Determine the [x, y] coordinate at the center of the cell enclosing the given text.  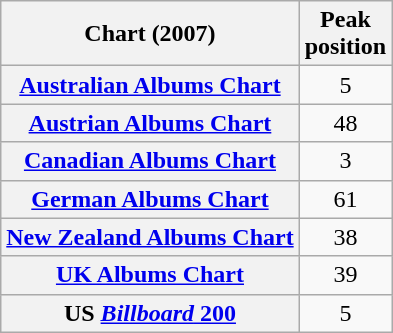
48 [345, 123]
Australian Albums Chart [150, 85]
Canadian Albums Chart [150, 161]
Peakposition [345, 34]
US Billboard 200 [150, 313]
39 [345, 275]
UK Albums Chart [150, 275]
Chart (2007) [150, 34]
New Zealand Albums Chart [150, 237]
Austrian Albums Chart [150, 123]
61 [345, 199]
38 [345, 237]
3 [345, 161]
German Albums Chart [150, 199]
